Return (x, y) of the center of cell containing provided text 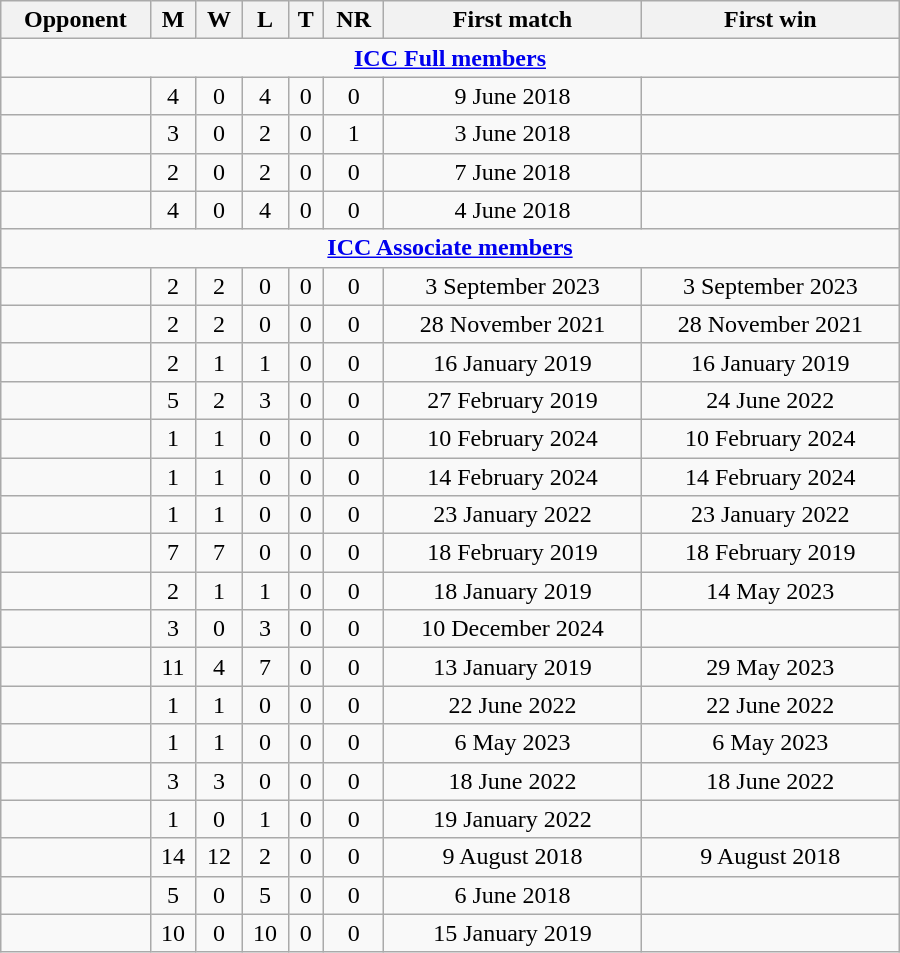
15 January 2019 (513, 933)
Opponent (76, 20)
18 January 2019 (513, 591)
11 (173, 667)
14 May 2023 (770, 591)
29 May 2023 (770, 667)
NR (354, 20)
7 June 2018 (513, 172)
ICC Associate members (450, 248)
19 January 2022 (513, 819)
M (173, 20)
T (306, 20)
9 June 2018 (513, 96)
First match (513, 20)
27 February 2019 (513, 400)
3 June 2018 (513, 134)
4 June 2018 (513, 210)
14 (173, 857)
W (219, 20)
24 June 2022 (770, 400)
First win (770, 20)
6 June 2018 (513, 895)
13 January 2019 (513, 667)
10 December 2024 (513, 629)
L (265, 20)
ICC Full members (450, 58)
12 (219, 857)
